Pinpoint the cell where the given text exists, returning its [x, y] midpoint coordinate. 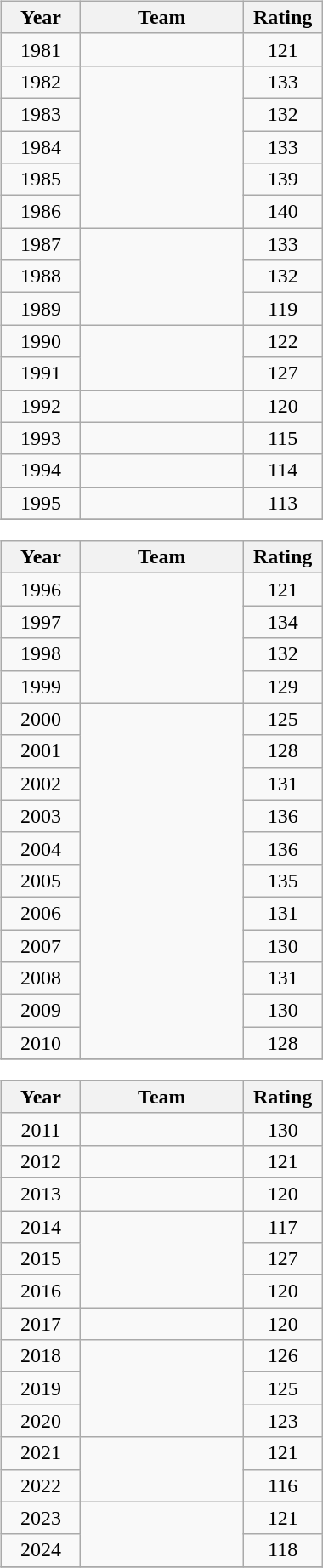
2019 [41, 1388]
135 [283, 881]
2023 [41, 1518]
2014 [41, 1226]
126 [283, 1356]
1999 [41, 687]
117 [283, 1226]
2021 [41, 1453]
2015 [41, 1259]
2008 [41, 978]
1988 [41, 277]
1989 [41, 309]
1990 [41, 341]
1998 [41, 654]
1984 [41, 147]
2012 [41, 1161]
1987 [41, 244]
119 [283, 309]
2011 [41, 1129]
2007 [41, 945]
1997 [41, 622]
2013 [41, 1194]
2001 [41, 751]
2003 [41, 816]
1982 [41, 82]
1991 [41, 373]
1996 [41, 590]
2017 [41, 1324]
115 [283, 438]
129 [283, 687]
2020 [41, 1421]
116 [283, 1485]
2000 [41, 719]
140 [283, 212]
2024 [41, 1550]
134 [283, 622]
1986 [41, 212]
122 [283, 341]
113 [283, 503]
2010 [41, 1043]
2004 [41, 848]
1994 [41, 470]
2006 [41, 913]
1993 [41, 438]
114 [283, 470]
2022 [41, 1485]
2016 [41, 1291]
2005 [41, 881]
2018 [41, 1356]
139 [283, 180]
1983 [41, 114]
2002 [41, 784]
123 [283, 1421]
1981 [41, 49]
118 [283, 1550]
2009 [41, 1011]
1995 [41, 503]
1992 [41, 406]
1985 [41, 180]
